Detect which cell encompasses the target text, then output its [x, y] center coordinate. 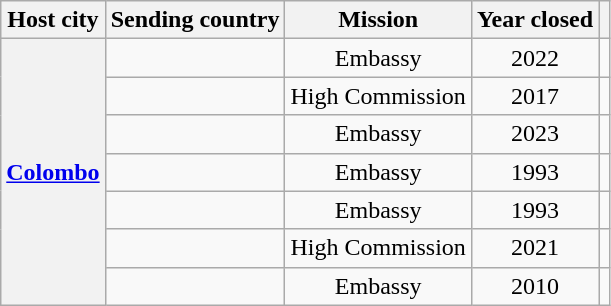
Mission [378, 20]
2022 [534, 58]
2021 [534, 248]
2017 [534, 96]
Year closed [534, 20]
2010 [534, 286]
2023 [534, 134]
Colombo [53, 172]
Sending country [195, 20]
Host city [53, 20]
